Scan for the cell matching the given text and deliver its (X, Y) coordinate at center. 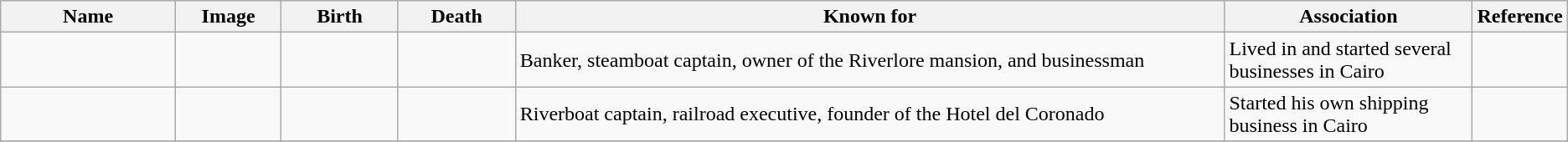
Image (228, 17)
Death (456, 17)
Birth (340, 17)
Banker, steamboat captain, owner of the Riverlore mansion, and businessman (869, 60)
Association (1349, 17)
Reference (1519, 17)
Lived in and started several businesses in Cairo (1349, 60)
Known for (869, 17)
Started his own shipping business in Cairo (1349, 114)
Name (89, 17)
Riverboat captain, railroad executive, founder of the Hotel del Coronado (869, 114)
